Capture the cell that displays the provided text and extract its (x, y) central coordinate. 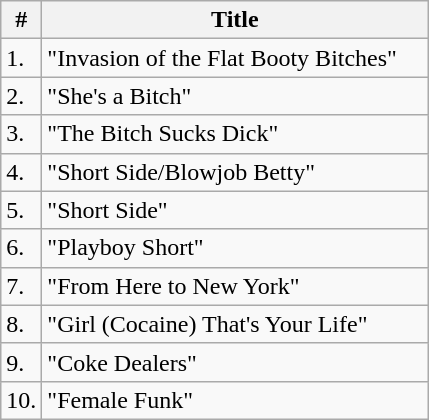
"From Here to New York" (235, 286)
10. (22, 400)
"Coke Dealers" (235, 362)
"Short Side/Blowjob Betty" (235, 172)
"Short Side" (235, 210)
"Female Funk" (235, 400)
"Playboy Short" (235, 248)
2. (22, 96)
# (22, 20)
Title (235, 20)
4. (22, 172)
"The Bitch Sucks Dick" (235, 134)
6. (22, 248)
8. (22, 324)
3. (22, 134)
"She's a Bitch" (235, 96)
1. (22, 58)
7. (22, 286)
9. (22, 362)
"Girl (Cocaine) That's Your Life" (235, 324)
5. (22, 210)
"Invasion of the Flat Booty Bitches" (235, 58)
